Search for the cell housing the specified text and yield its (x, y) center coordinate. 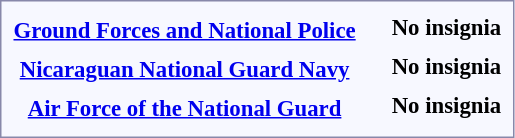
Ground Forces and National Police (184, 30)
Nicaraguan National Guard Navy (184, 69)
Air Force of the National Guard (184, 108)
